Detect which cell encompasses the target text, then output its (X, Y) center coordinate. 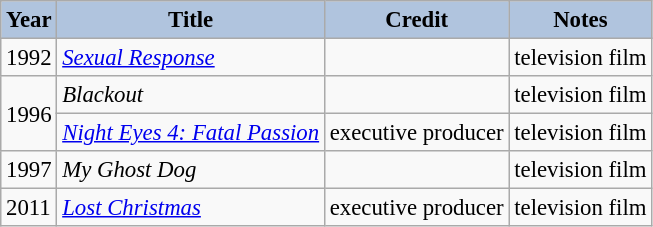
1997 (29, 170)
Notes (580, 20)
Lost Christmas (191, 208)
Year (29, 20)
Title (191, 20)
1992 (29, 58)
My Ghost Dog (191, 170)
Sexual Response (191, 58)
2011 (29, 208)
Blackout (191, 95)
1996 (29, 114)
Credit (416, 20)
Night Eyes 4: Fatal Passion (191, 133)
